Return (X, Y) of the center of cell containing provided text 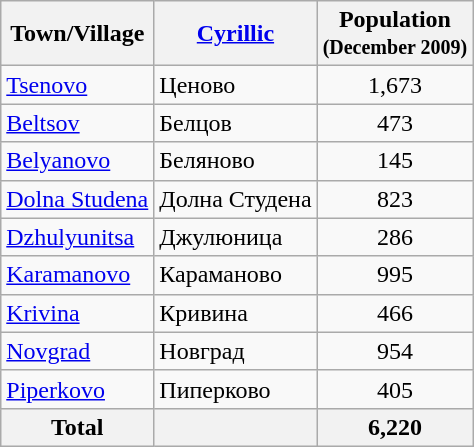
145 (395, 161)
Population(December 2009) (395, 34)
286 (395, 237)
466 (395, 313)
Belyanovo (78, 161)
Cyrillic (236, 34)
Долна Студена (236, 199)
Karamanovo (78, 275)
Novgrad (78, 351)
995 (395, 275)
6,220 (395, 427)
Беляново (236, 161)
1,673 (395, 85)
Beltsov (78, 123)
Новград (236, 351)
473 (395, 123)
823 (395, 199)
Кривина (236, 313)
Dzhulyunitsa (78, 237)
Пиперково (236, 389)
Dolna Studena (78, 199)
Ценово (236, 85)
Piperkovo (78, 389)
954 (395, 351)
Джулюница (236, 237)
Белцов (236, 123)
Total (78, 427)
Krivina (78, 313)
Tsenovo (78, 85)
405 (395, 389)
Караманово (236, 275)
Town/Village (78, 34)
